For the text-containing cell, return its midpoint in (X, Y) coordinate format. 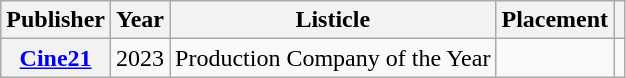
Production Company of the Year (333, 58)
Cine21 (56, 58)
2023 (140, 58)
Publisher (56, 20)
Placement (555, 20)
Listicle (333, 20)
Year (140, 20)
